Return (X, Y) of the center of cell containing provided text 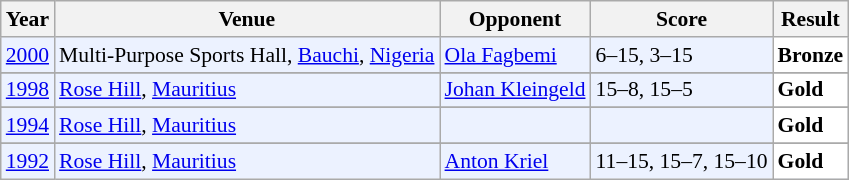
2000 (28, 55)
Score (682, 19)
Result (811, 19)
1994 (28, 126)
Anton Kriel (516, 162)
Ola Fagbemi (516, 55)
6–15, 3–15 (682, 55)
15–8, 15–5 (682, 90)
Multi-Purpose Sports Hall, Bauchi, Nigeria (246, 55)
11–15, 15–7, 15–10 (682, 162)
1992 (28, 162)
Year (28, 19)
1998 (28, 90)
Bronze (811, 55)
Opponent (516, 19)
Johan Kleingeld (516, 90)
Venue (246, 19)
